Extract the (X, Y) coordinate from the center of the cell holding the provided text.  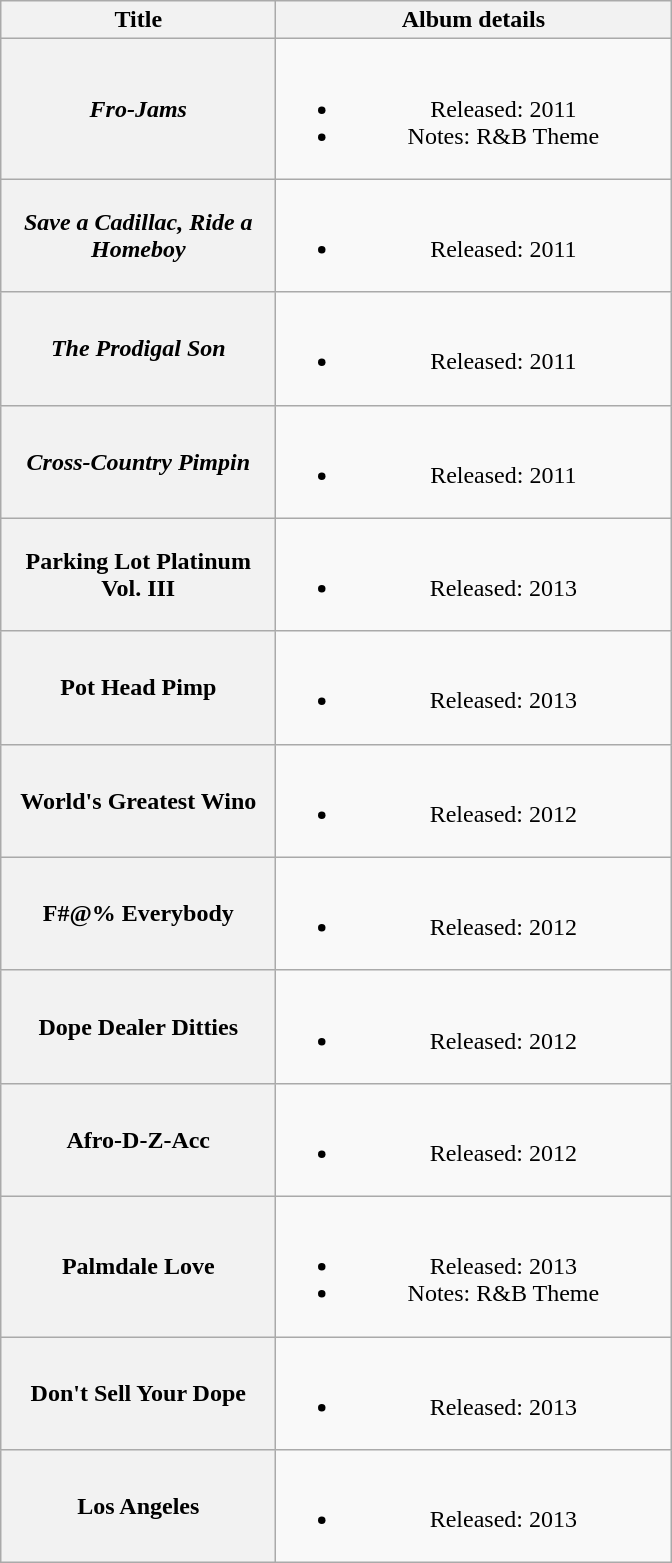
Cross-Country Pimpin (138, 462)
Dope Dealer Ditties (138, 1026)
Parking Lot Platinum Vol. III (138, 574)
Fro-Jams (138, 109)
Album details (474, 20)
The Prodigal Son (138, 348)
Los Angeles (138, 1506)
Released: 2011Notes: R&B Theme (474, 109)
Afro-D-Z-Acc (138, 1140)
Save a Cadillac, Ride a Homeboy (138, 236)
Pot Head Pimp (138, 688)
Palmdale Love (138, 1266)
Don't Sell Your Dope (138, 1392)
Title (138, 20)
Released: 2013Notes: R&B Theme (474, 1266)
World's Greatest Wino (138, 800)
F#@% Everybody (138, 914)
